Determine the (x, y) coordinate at the center of the cell enclosing the given text.  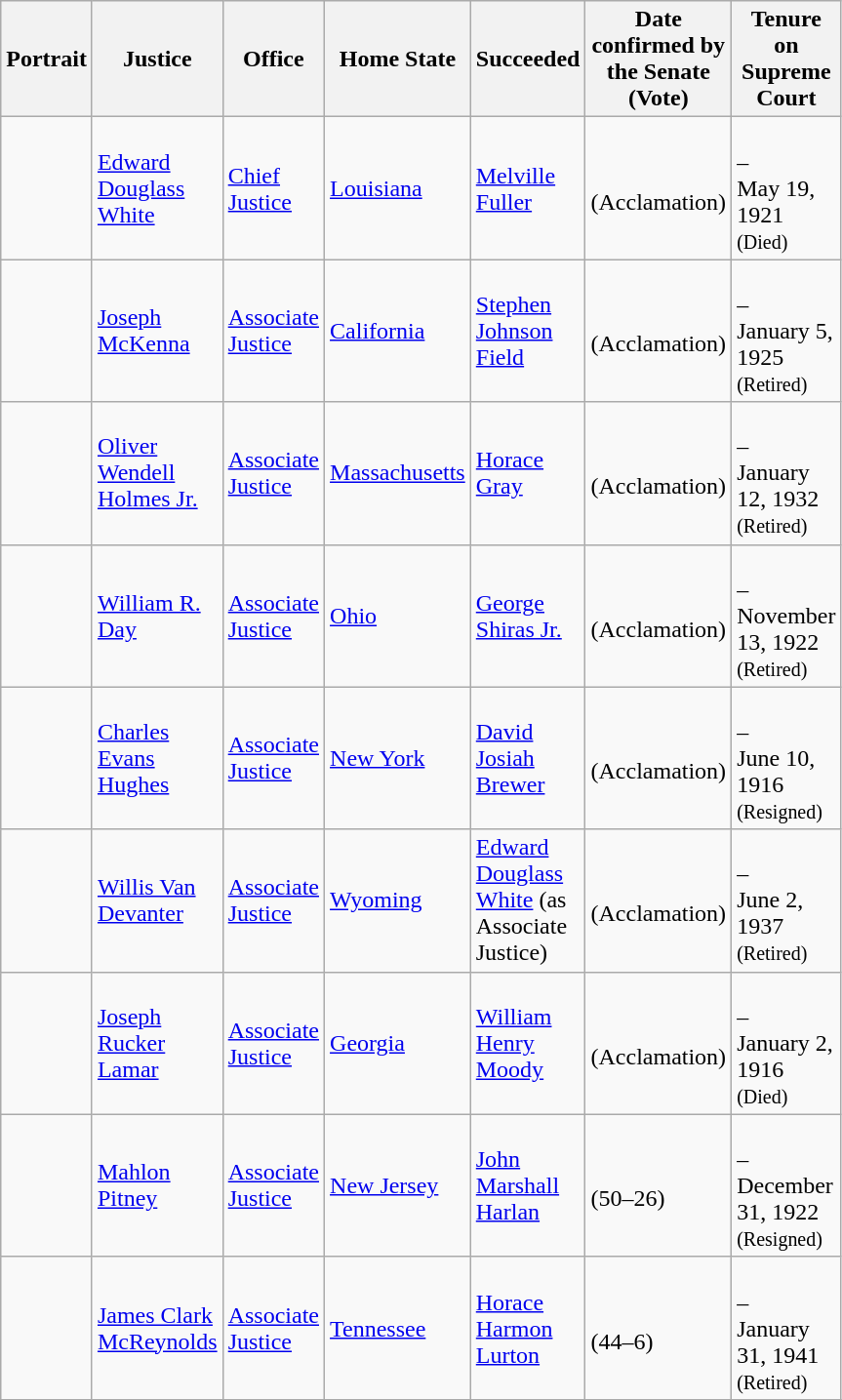
Edward Douglass White (as Associate Justice) (528, 900)
George Shiras Jr. (528, 616)
–January 31, 1941(Retired) (786, 1328)
William R. Day (157, 616)
David Josiah Brewer (528, 758)
–June 2, 1937(Retired) (786, 900)
William Henry Moody (528, 1043)
Willis Van Devanter (157, 900)
Georgia (398, 1043)
–December 31, 1922(Resigned) (786, 1185)
New Jersey (398, 1185)
Melville Fuller (528, 188)
Chief Justice (273, 188)
–June 10, 1916(Resigned) (786, 758)
Ohio (398, 616)
Home State (398, 59)
Mahlon Pitney (157, 1185)
Louisiana (398, 188)
–May 19, 1921(Died) (786, 188)
–January 5, 1925(Retired) (786, 331)
Joseph Rucker Lamar (157, 1043)
Horace Harmon Lurton (528, 1328)
Office (273, 59)
John Marshall Harlan (528, 1185)
Stephen Johnson Field (528, 331)
California (398, 331)
Justice (157, 59)
–January 12, 1932(Retired) (786, 473)
Tennessee (398, 1328)
Date confirmed by the Senate(Vote) (659, 59)
Wyoming (398, 900)
Portrait (47, 59)
Oliver Wendell Holmes Jr. (157, 473)
Tenure on Supreme Court (786, 59)
Horace Gray (528, 473)
Joseph McKenna (157, 331)
–January 2, 1916(Died) (786, 1043)
Charles Evans Hughes (157, 758)
(44–6) (659, 1328)
James Clark McReynolds (157, 1328)
New York (398, 758)
Massachusetts (398, 473)
Edward Douglass White (157, 188)
–November 13, 1922(Retired) (786, 616)
(50–26) (659, 1185)
Succeeded (528, 59)
